Extract the [x, y] coordinate from the center of the cell holding the provided text.  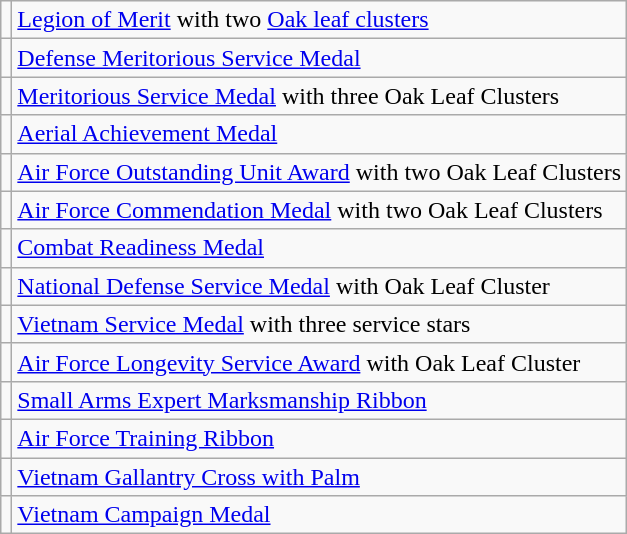
Vietnam Service Medal with three service stars [320, 324]
Defense Meritorious Service Medal [320, 58]
Air Force Training Ribbon [320, 438]
Air Force Outstanding Unit Award with two Oak Leaf Clusters [320, 172]
Small Arms Expert Marksmanship Ribbon [320, 400]
Vietnam Campaign Medal [320, 515]
Air Force Commendation Medal with two Oak Leaf Clusters [320, 210]
Meritorious Service Medal with three Oak Leaf Clusters [320, 96]
National Defense Service Medal with Oak Leaf Cluster [320, 286]
Vietnam Gallantry Cross with Palm [320, 477]
Air Force Longevity Service Award with Oak Leaf Cluster [320, 362]
Legion of Merit with two Oak leaf clusters [320, 20]
Combat Readiness Medal [320, 248]
Aerial Achievement Medal [320, 134]
